Locate the cell with the specified text and output its [X, Y] center coordinate. 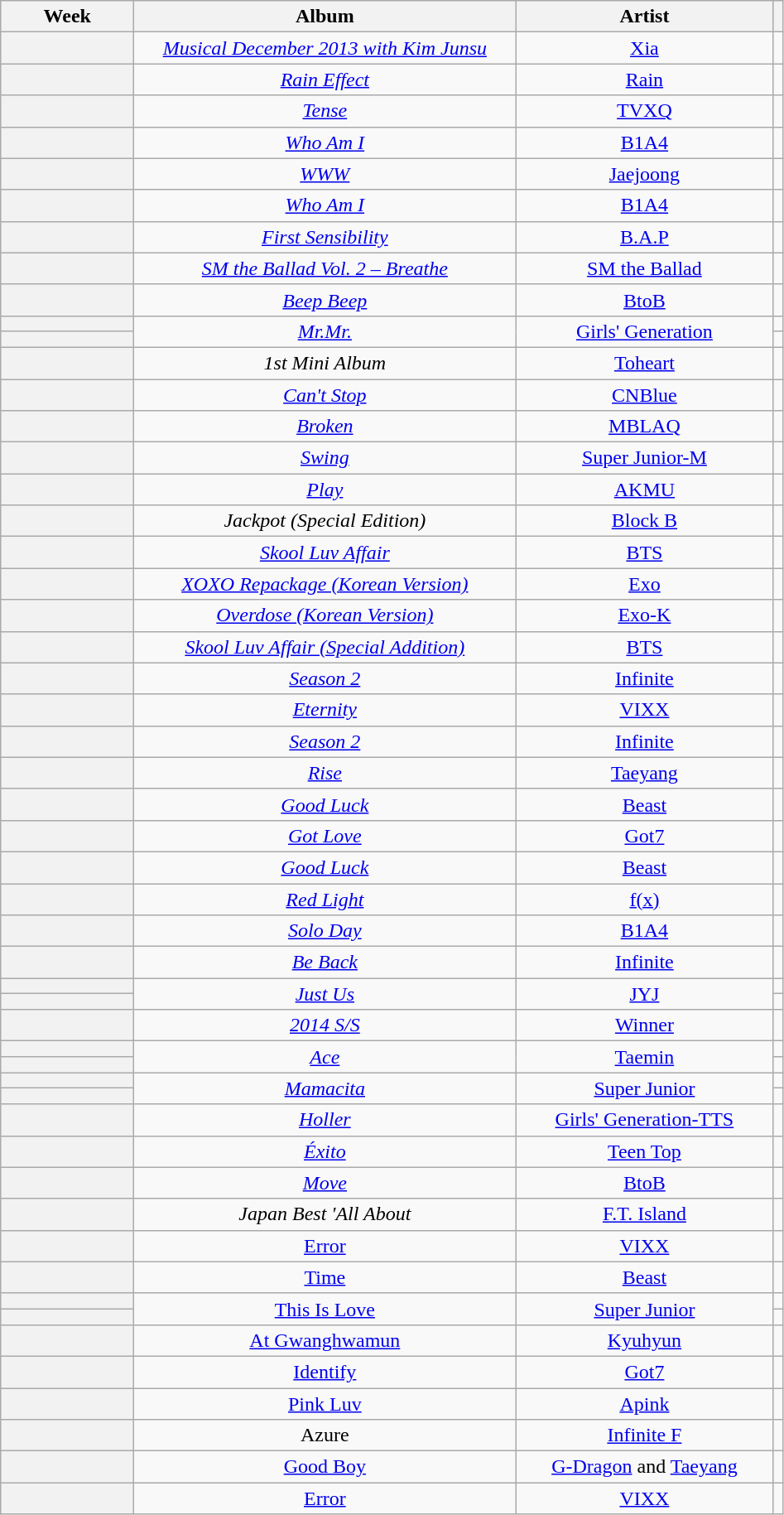
Block B [644, 521]
Album [325, 17]
SM the Ballad Vol. 2 – Breathe [325, 268]
Toheart [644, 363]
Apink [644, 1404]
Jaejoong [644, 174]
F.T. Island [644, 1214]
Play [325, 490]
Tense [325, 111]
Taeyang [644, 773]
Move [325, 1183]
f(x) [644, 899]
Broken [325, 427]
Exo-K [644, 615]
AKMU [644, 490]
This Is Love [325, 1309]
Week [68, 17]
Mamacita [325, 1088]
Overdose (Korean Version) [325, 615]
Éxito [325, 1151]
CNBlue [644, 395]
B.A.P [644, 237]
Rain Effect [325, 80]
Can't Stop [325, 395]
At Gwanghwamun [325, 1340]
Solo Day [325, 931]
First Sensibility [325, 237]
Jackpot (Special Edition) [325, 521]
Red Light [325, 899]
Pink Luv [325, 1404]
Musical December 2013 with Kim Junsu [325, 48]
Taemin [644, 1057]
Azure [325, 1435]
Holler [325, 1120]
Exo [644, 584]
Eternity [325, 710]
JYJ [644, 994]
G-Dragon and Taeyang [644, 1467]
TVXQ [644, 111]
MBLAQ [644, 427]
Xia [644, 48]
Just Us [325, 994]
XOXO Repackage (Korean Version) [325, 584]
Skool Luv Affair [325, 552]
Beep Beep [325, 300]
Super Junior-M [644, 458]
Skool Luv Affair (Special Addition) [325, 647]
Good Boy [325, 1467]
1st Mini Album [325, 363]
Time [325, 1277]
Rise [325, 773]
Ace [325, 1057]
Winner [644, 1025]
Teen Top [644, 1151]
Girls' Generation [644, 331]
2014 S/S [325, 1025]
Japan Best 'All About [325, 1214]
Identify [325, 1372]
Rain [644, 80]
Swing [325, 458]
Kyuhyun [644, 1340]
Be Back [325, 963]
Artist [644, 17]
Mr.Mr. [325, 331]
Girls' Generation-TTS [644, 1120]
WWW [325, 174]
SM the Ballad [644, 268]
Infinite F [644, 1435]
Got Love [325, 836]
